Capture the cell that displays the provided text and extract its [x, y] central coordinate. 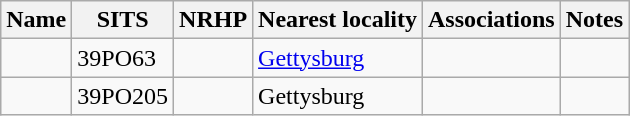
39PO205 [123, 96]
Associations [491, 20]
Name [36, 20]
Nearest locality [338, 20]
Notes [594, 20]
SITS [123, 20]
39PO63 [123, 58]
NRHP [214, 20]
